Identify which cell holds the provided text, then report its (x, y) central coordinate. 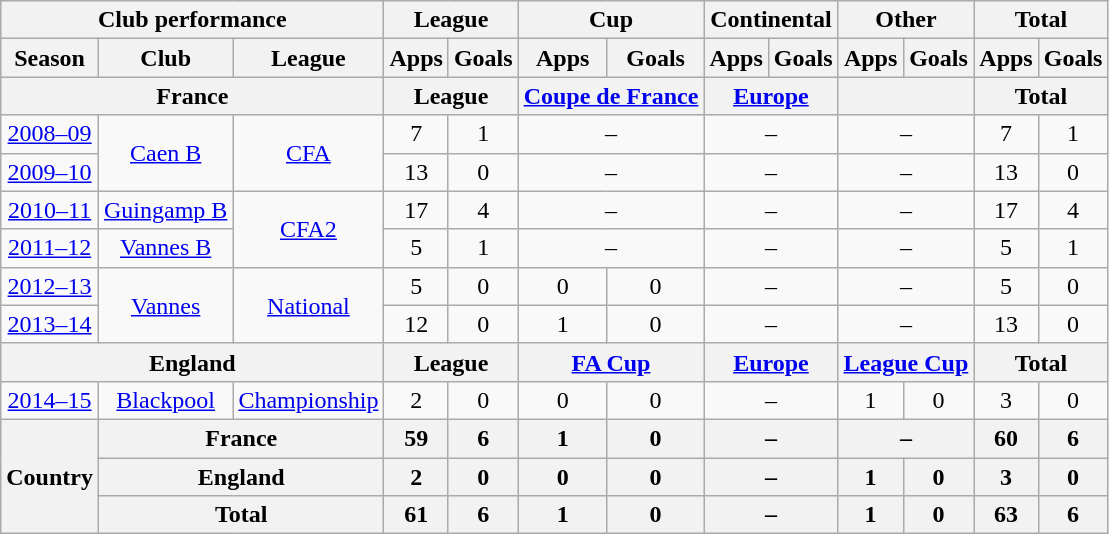
Other (906, 20)
Vannes B (165, 248)
2011–12 (50, 248)
Season (50, 58)
Championship (308, 400)
12 (416, 324)
59 (416, 438)
2014–15 (50, 400)
Vannes (165, 305)
Club performance (192, 20)
Country (50, 476)
CFA2 (308, 229)
National (308, 305)
Coupe de France (611, 96)
Continental (771, 20)
61 (416, 515)
2012–13 (50, 286)
Cup (611, 20)
63 (1006, 515)
2013–14 (50, 324)
Caen B (165, 153)
Guingamp B (165, 210)
CFA (308, 153)
Blackpool (165, 400)
2010–11 (50, 210)
2009–10 (50, 172)
FA Cup (611, 362)
League Cup (906, 362)
2008–09 (50, 134)
60 (1006, 438)
Club (165, 58)
